Return the [X, Y] coordinate for the center point of the cell that contains the specified text.  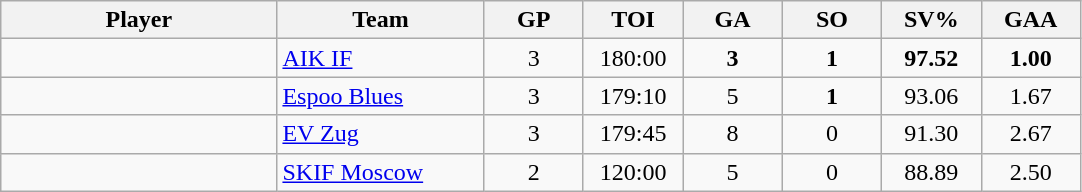
179:45 [632, 134]
1.00 [1030, 58]
180:00 [632, 58]
AIK IF [380, 58]
179:10 [632, 96]
SV% [932, 20]
8 [732, 134]
SO [832, 20]
91.30 [932, 134]
1.67 [1030, 96]
93.06 [932, 96]
97.52 [932, 58]
Team [380, 20]
2.50 [1030, 172]
GA [732, 20]
120:00 [632, 172]
Player [139, 20]
Espoo Blues [380, 96]
GAA [1030, 20]
2 [534, 172]
SKIF Moscow [380, 172]
GP [534, 20]
EV Zug [380, 134]
88.89 [932, 172]
2.67 [1030, 134]
TOI [632, 20]
